Provide the (x, y) coordinate of the cell's center where the given text is located.  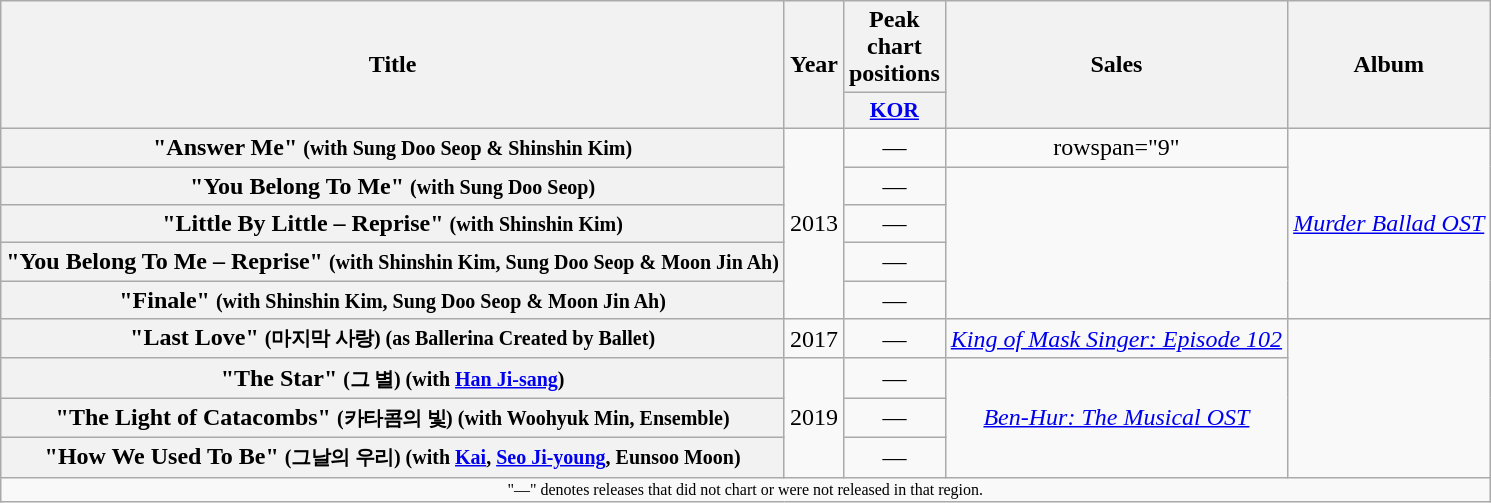
Year (814, 65)
"The Star" (그 별) (with Han Ji-sang) (393, 378)
"The Light of Catacombs" (카타콤의 빛) (with Woohyuk Min, Ensemble) (393, 418)
2019 (814, 418)
"You Belong To Me – Reprise" (with Shinshin Kim, Sung Doo Seop & Moon Jin Ah) (393, 262)
Peak chart positions (894, 47)
"Last Love" (마지막 사랑) (as Ballerina Created by Ballet) (393, 339)
Ben-Hur: The Musical OST (1116, 418)
rowspan="9" (1116, 147)
Murder Ballad OST (1389, 223)
"—" denotes releases that did not chart or were not released in that region. (746, 489)
2013 (814, 223)
2017 (814, 339)
"Answer Me" (with Sung Doo Seop & Shinshin Kim) (393, 147)
Album (1389, 65)
"How We Used To Be" (그날의 우리) (with Kai, Seo Ji-young, Eunsoo Moon) (393, 457)
"Little By Little – Reprise" (with Shinshin Kim) (393, 224)
King of Mask Singer: Episode 102 (1116, 339)
"Finale" (with Shinshin Kim, Sung Doo Seop & Moon Jin Ah) (393, 300)
KOR (894, 111)
"You Belong To Me" (with Sung Doo Seop) (393, 185)
Title (393, 65)
Sales (1116, 65)
